Locate the cell with the specified text and output its (x, y) center coordinate. 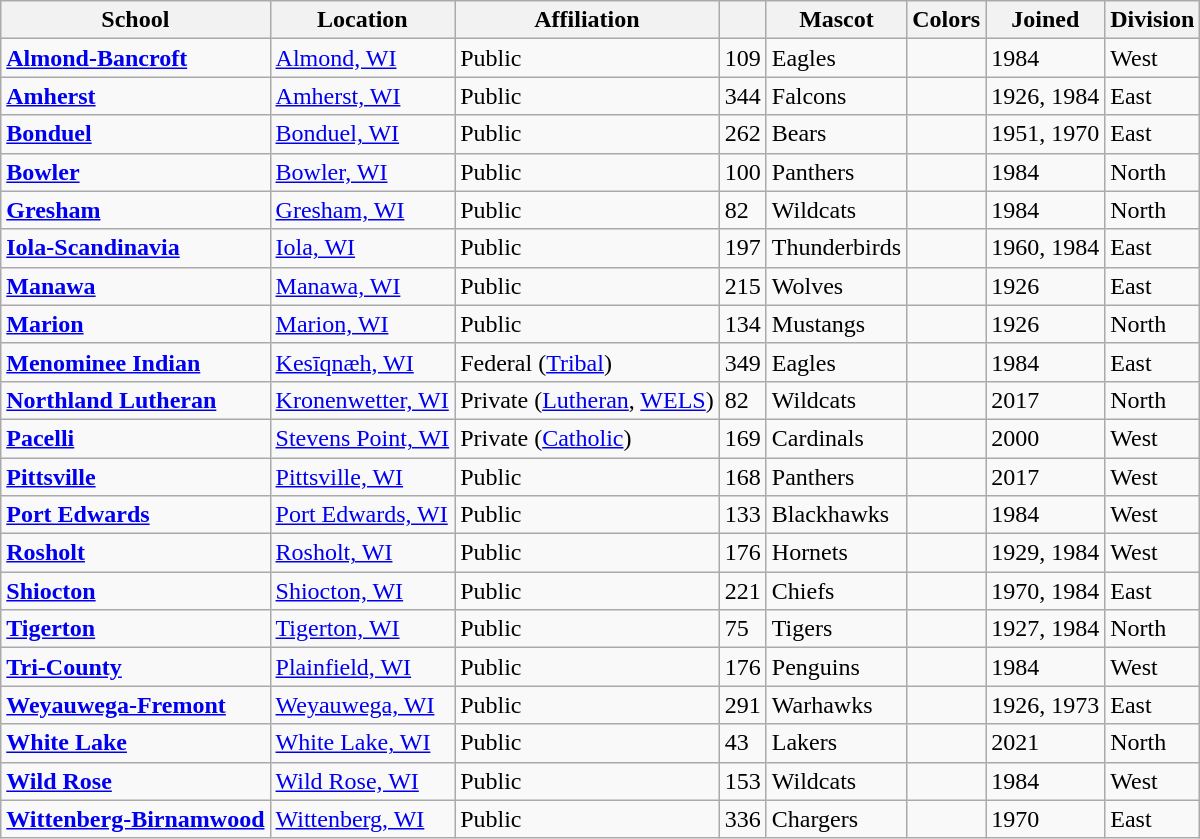
Lakers (836, 743)
Wild Rose (136, 781)
Tigerton, WI (362, 629)
Marion, WI (362, 324)
1960, 1984 (1046, 248)
Amherst, WI (362, 96)
Tigerton (136, 629)
Division (1152, 20)
Bears (836, 134)
Bonduel (136, 134)
Tri-County (136, 667)
344 (742, 96)
Amherst (136, 96)
Northland Lutheran (136, 400)
133 (742, 515)
Port Edwards, WI (362, 515)
Blackhawks (836, 515)
1970, 1984 (1046, 591)
336 (742, 819)
Wolves (836, 286)
349 (742, 362)
School (136, 20)
Wittenberg-Birnamwood (136, 819)
Joined (1046, 20)
Stevens Point, WI (362, 438)
2021 (1046, 743)
Chargers (836, 819)
Tigers (836, 629)
1926, 1973 (1046, 705)
Gresham, WI (362, 210)
Thunderbirds (836, 248)
134 (742, 324)
Federal (Tribal) (588, 362)
1926, 1984 (1046, 96)
Hornets (836, 553)
Bonduel, WI (362, 134)
Almond-Bancroft (136, 58)
Port Edwards (136, 515)
Menominee Indian (136, 362)
Penguins (836, 667)
Manawa, WI (362, 286)
197 (742, 248)
168 (742, 477)
Mustangs (836, 324)
Colors (946, 20)
Bowler, WI (362, 172)
Kronenwetter, WI (362, 400)
White Lake, WI (362, 743)
291 (742, 705)
1951, 1970 (1046, 134)
Weyauwega-Fremont (136, 705)
1970 (1046, 819)
Iola-Scandinavia (136, 248)
1929, 1984 (1046, 553)
75 (742, 629)
Private (Lutheran, WELS) (588, 400)
1927, 1984 (1046, 629)
Rosholt (136, 553)
Location (362, 20)
Shiocton (136, 591)
Cardinals (836, 438)
Marion (136, 324)
153 (742, 781)
Warhawks (836, 705)
Weyauwega, WI (362, 705)
43 (742, 743)
Almond, WI (362, 58)
Wild Rose, WI (362, 781)
Rosholt, WI (362, 553)
Manawa (136, 286)
Bowler (136, 172)
Kesīqnæh, WI (362, 362)
109 (742, 58)
Pittsville, WI (362, 477)
Gresham (136, 210)
Shiocton, WI (362, 591)
215 (742, 286)
Pittsville (136, 477)
Falcons (836, 96)
Plainfield, WI (362, 667)
Wittenberg, WI (362, 819)
Iola, WI (362, 248)
169 (742, 438)
262 (742, 134)
Chiefs (836, 591)
Affiliation (588, 20)
2000 (1046, 438)
White Lake (136, 743)
Private (Catholic) (588, 438)
221 (742, 591)
Mascot (836, 20)
100 (742, 172)
Pacelli (136, 438)
